Identify which cell holds the provided text, then report its [X, Y] central coordinate. 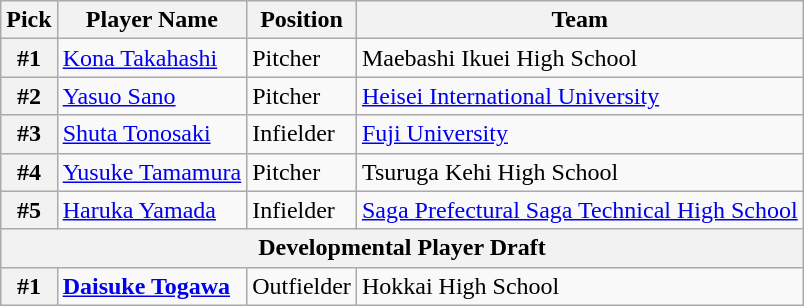
Saga Prefectural Saga Technical High School [580, 210]
Fuji University [580, 134]
Yasuo Sano [152, 96]
Hokkai High School [580, 286]
Haruka Yamada [152, 210]
Yusuke Tamamura [152, 172]
Developmental Player Draft [402, 248]
#5 [29, 210]
Kona Takahashi [152, 58]
Daisuke Togawa [152, 286]
#2 [29, 96]
Position [302, 20]
#3 [29, 134]
Tsuruga Kehi High School [580, 172]
Pick [29, 20]
Outfielder [302, 286]
#4 [29, 172]
Player Name [152, 20]
Shuta Tonosaki [152, 134]
Team [580, 20]
Maebashi Ikuei High School [580, 58]
Heisei International University [580, 96]
